Find where the given text appears and provide that cell's center as (X, Y) coordinate. 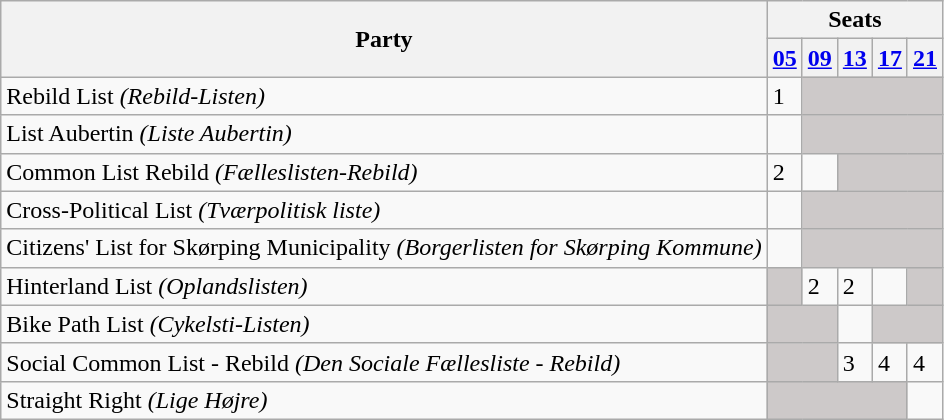
Cross-Political List (Tværpolitisk liste) (384, 210)
Rebild List (Rebild-Listen) (384, 96)
Hinterland List (Oplandslisten) (384, 286)
17 (890, 58)
09 (820, 58)
Seats (854, 20)
3 (854, 362)
05 (784, 58)
21 (924, 58)
Straight Right (Lige Højre) (384, 400)
Party (384, 39)
Citizens' List for Skørping Municipality (Borgerlisten for Skørping Kommune) (384, 248)
13 (854, 58)
Bike Path List (Cykelsti-Listen) (384, 324)
1 (784, 96)
List Aubertin (Liste Aubertin) (384, 134)
Common List Rebild (Fælleslisten-Rebild) (384, 172)
Social Common List - Rebild (Den Sociale Fællesliste - Rebild) (384, 362)
